Pinpoint the cell where the given text exists, returning its [x, y] midpoint coordinate. 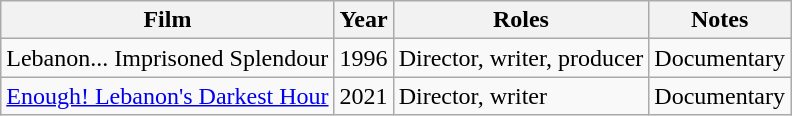
Roles [521, 20]
Notes [720, 20]
Director, writer, producer [521, 58]
Enough! Lebanon's Darkest Hour [168, 96]
Year [364, 20]
2021 [364, 96]
Lebanon... Imprisoned Splendour [168, 58]
1996 [364, 58]
Director, writer [521, 96]
Film [168, 20]
